Return [x, y] of the center of cell containing provided text 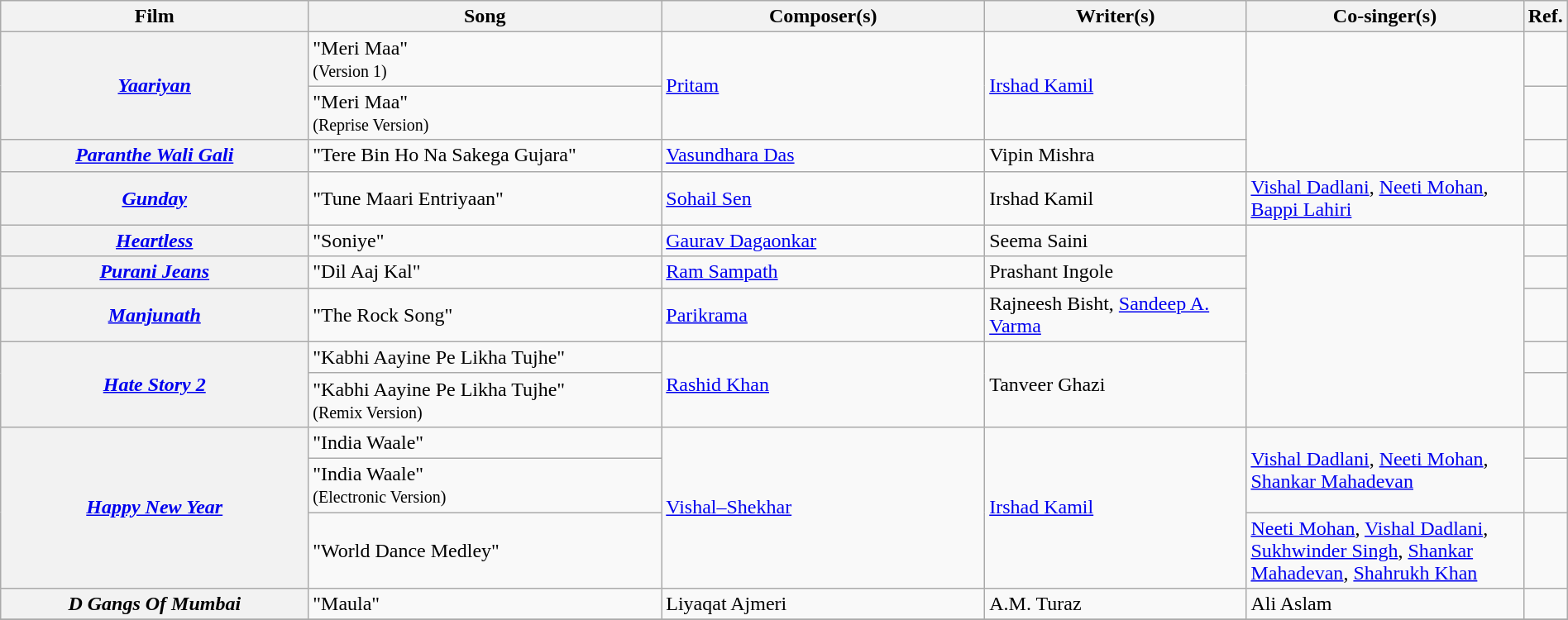
A.M. Turaz [1116, 604]
"Maula" [485, 604]
Song [485, 17]
Heartless [155, 241]
Sohail Sen [824, 198]
Vishal Dadlani, Neeti Mohan, Bappi Lahiri [1384, 198]
Rajneesh Bisht, Sandeep A. Varma [1116, 314]
"Kabhi Aayine Pe Likha Tujhe"(Remix Version) [485, 400]
Yaariyan [155, 86]
Vishal–Shekhar [824, 508]
"Tere Bin Ho Na Sakega Gujara" [485, 155]
Vasundhara Das [824, 155]
Vishal Dadlani, Neeti Mohan, Shankar Mahadevan [1384, 470]
Parikrama [824, 314]
Co-singer(s) [1384, 17]
Ram Sampath [824, 272]
D Gangs Of Mumbai [155, 604]
Ali Aslam [1384, 604]
"Tune Maari Entriyaan" [485, 198]
Pritam [824, 86]
Ref. [1545, 17]
"Soniye" [485, 241]
Composer(s) [824, 17]
Rashid Khan [824, 384]
Tanveer Ghazi [1116, 384]
Gaurav Dagaonkar [824, 241]
Gunday [155, 198]
Film [155, 17]
Neeti Mohan, Vishal Dadlani, Sukhwinder Singh, Shankar Mahadevan, Shahrukh Khan [1384, 551]
Prashant Ingole [1116, 272]
Happy New Year [155, 508]
Purani Jeans [155, 272]
"Meri Maa"(Reprise Version) [485, 112]
Vipin Mishra [1116, 155]
Writer(s) [1116, 17]
"World Dance Medley" [485, 551]
"India Waale" [485, 442]
"Dil Aaj Kal" [485, 272]
Manjunath [155, 314]
Liyaqat Ajmeri [824, 604]
"India Waale"(Electronic Version) [485, 484]
Seema Saini [1116, 241]
Hate Story 2 [155, 384]
"Kabhi Aayine Pe Likha Tujhe" [485, 357]
"The Rock Song" [485, 314]
Paranthe Wali Gali [155, 155]
"Meri Maa"(Version 1) [485, 60]
